From the cell containing the given text, extract its center point as (x, y) coordinate. 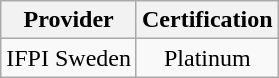
Platinum (207, 58)
Provider (69, 20)
Certification (207, 20)
IFPI Sweden (69, 58)
